Extract the (x, y) coordinate from the center of the cell holding the provided text.  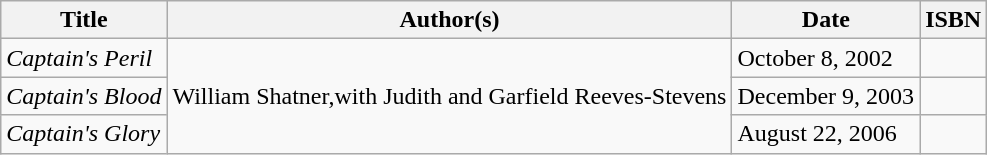
Date (826, 20)
October 8, 2002 (826, 58)
December 9, 2003 (826, 96)
August 22, 2006 (826, 134)
Captain's Peril (84, 58)
ISBN (954, 20)
William Shatner,with Judith and Garfield Reeves-Stevens (450, 96)
Captain's Blood (84, 96)
Title (84, 20)
Author(s) (450, 20)
Captain's Glory (84, 134)
